Identify which cell holds the provided text, then report its [X, Y] central coordinate. 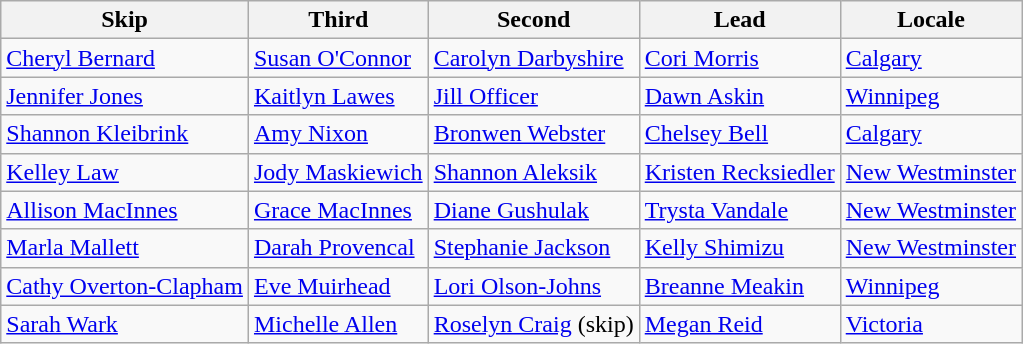
Trysta Vandale [740, 210]
Michelle Allen [338, 324]
Stephanie Jackson [534, 248]
Cheryl Bernard [125, 58]
Lori Olson-Johns [534, 286]
Eve Muirhead [338, 286]
Jennifer Jones [125, 96]
Dawn Askin [740, 96]
Amy Nixon [338, 134]
Lead [740, 20]
Cori Morris [740, 58]
Shannon Aleksik [534, 172]
Kaitlyn Lawes [338, 96]
Jill Officer [534, 96]
Darah Provencal [338, 248]
Skip [125, 20]
Marla Mallett [125, 248]
Kelley Law [125, 172]
Victoria [930, 324]
Shannon Kleibrink [125, 134]
Second [534, 20]
Carolyn Darbyshire [534, 58]
Allison MacInnes [125, 210]
Kelly Shimizu [740, 248]
Grace MacInnes [338, 210]
Roselyn Craig (skip) [534, 324]
Third [338, 20]
Diane Gushulak [534, 210]
Jody Maskiewich [338, 172]
Breanne Meakin [740, 286]
Megan Reid [740, 324]
Locale [930, 20]
Susan O'Connor [338, 58]
Chelsey Bell [740, 134]
Bronwen Webster [534, 134]
Sarah Wark [125, 324]
Cathy Overton-Clapham [125, 286]
Kristen Recksiedler [740, 172]
